Find where the given text appears and provide that cell's center as (x, y) coordinate. 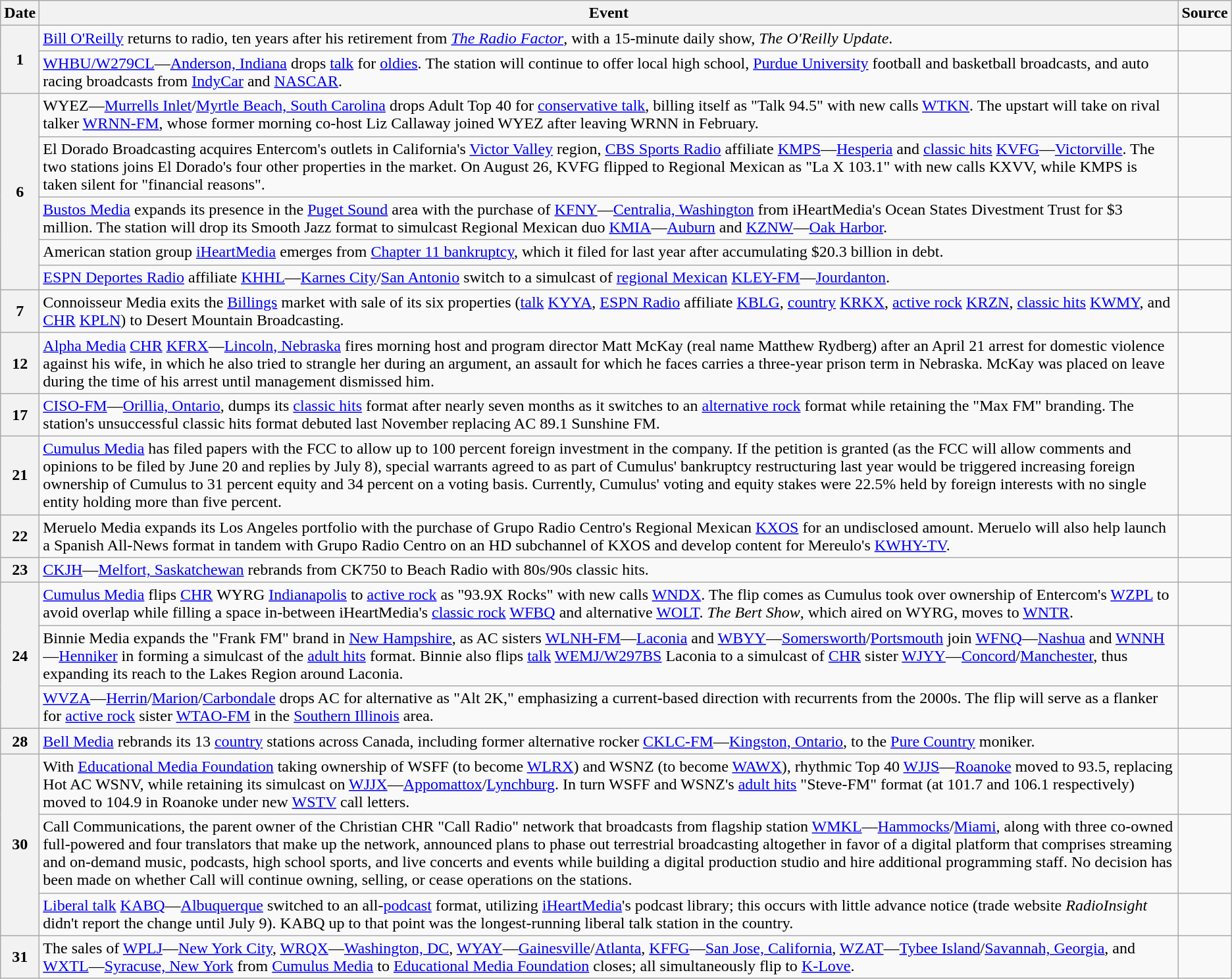
6 (20, 192)
21 (20, 475)
22 (20, 536)
Bill O'Reilly returns to radio, ten years after his retirement from The Radio Factor, with a 15-minute daily show, The O'Reilly Update. (609, 38)
12 (20, 363)
17 (20, 415)
CKJH—Melfort, Saskatchewan rebrands from CK750 to Beach Radio with 80s/90s classic hits. (609, 570)
1 (20, 59)
American station group iHeartMedia emerges from Chapter 11 bankruptcy, which it filed for last year after accumulating $20.3 billion in debt. (609, 252)
30 (20, 845)
23 (20, 570)
31 (20, 957)
7 (20, 311)
28 (20, 741)
Source (1204, 13)
Event (609, 13)
24 (20, 656)
ESPN Deportes Radio affiliate KHHL—Karnes City/San Antonio switch to a simulcast of regional Mexican KLEY-FM—Jourdanton. (609, 277)
Date (20, 13)
